Return [x, y] of the center of cell containing provided text 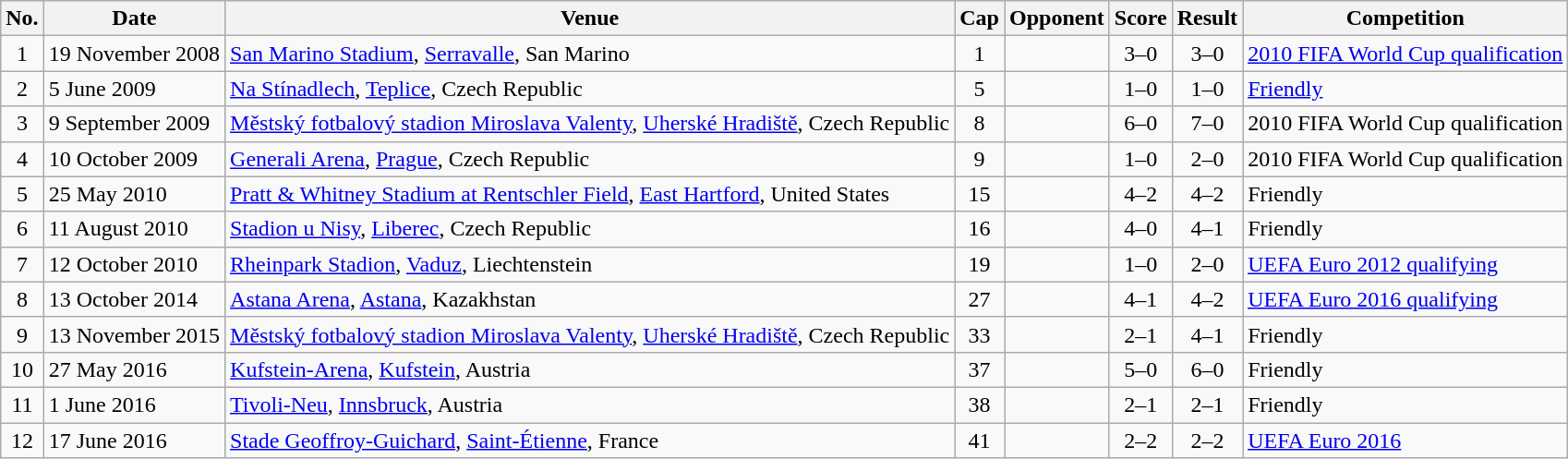
7 [22, 264]
Pratt & Whitney Stadium at Rentschler Field, East Hartford, United States [590, 194]
6 [22, 229]
12 October 2010 [134, 264]
19 November 2008 [134, 54]
13 November 2015 [134, 334]
33 [980, 334]
3 [22, 124]
10 [22, 369]
Tivoli-Neu, Innsbruck, Austria [590, 405]
Na Stínadlech, Teplice, Czech Republic [590, 89]
38 [980, 405]
4 [22, 159]
San Marino Stadium, Serravalle, San Marino [590, 54]
Date [134, 18]
1 June 2016 [134, 405]
5–0 [1140, 369]
Kufstein-Arena, Kufstein, Austria [590, 369]
13 October 2014 [134, 299]
19 [980, 264]
5 June 2009 [134, 89]
Cap [980, 18]
Stadion u Nisy, Liberec, Czech Republic [590, 229]
10 October 2009 [134, 159]
12 [22, 441]
41 [980, 441]
Result [1207, 18]
Stade Geoffroy-Guichard, Saint-Étienne, France [590, 441]
37 [980, 369]
Rheinpark Stadion, Vaduz, Liechtenstein [590, 264]
2 [22, 89]
17 June 2016 [134, 441]
9 September 2009 [134, 124]
Score [1140, 18]
25 May 2010 [134, 194]
7–0 [1207, 124]
Generali Arena, Prague, Czech Republic [590, 159]
Venue [590, 18]
UEFA Euro 2012 qualifying [1405, 264]
15 [980, 194]
UEFA Euro 2016 [1405, 441]
27 [980, 299]
UEFA Euro 2016 qualifying [1405, 299]
Opponent [1057, 18]
27 May 2016 [134, 369]
Astana Arena, Astana, Kazakhstan [590, 299]
No. [22, 18]
Competition [1405, 18]
11 August 2010 [134, 229]
11 [22, 405]
4–0 [1140, 229]
16 [980, 229]
